Extract the (X, Y) coordinate from the center of the cell holding the provided text.  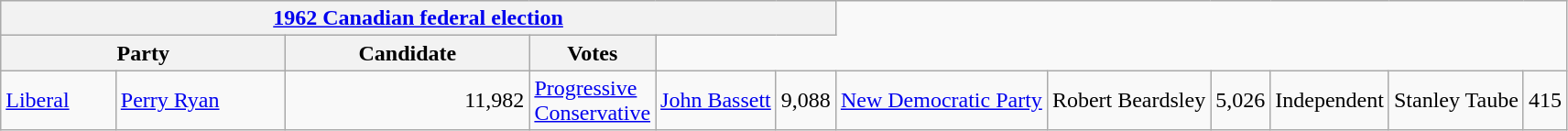
New Democratic Party (942, 101)
Robert Beardsley (1128, 101)
Party (143, 53)
9,088 (806, 101)
Votes (593, 53)
11,982 (408, 101)
Candidate (408, 53)
Liberal (59, 101)
Perry Ryan (201, 101)
Stanley Taube (1456, 101)
Independent (1330, 101)
415 (1544, 101)
Progressive Conservative (593, 101)
5,026 (1240, 101)
John Bassett (716, 101)
1962 Canadian federal election (419, 18)
